Locate the cell with the specified text and output its [X, Y] center coordinate. 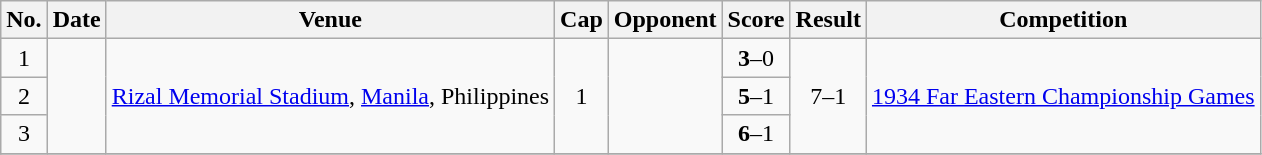
Score [756, 20]
Cap [582, 20]
2 [24, 96]
Result [828, 20]
1934 Far Eastern Championship Games [1063, 96]
6–1 [756, 134]
7–1 [828, 96]
3–0 [756, 58]
Date [76, 20]
Rizal Memorial Stadium, Manila, Philippines [330, 96]
5–1 [756, 96]
No. [24, 20]
3 [24, 134]
Opponent [665, 20]
Competition [1063, 20]
Venue [330, 20]
